Pinpoint the cell where the given text exists, returning its (x, y) midpoint coordinate. 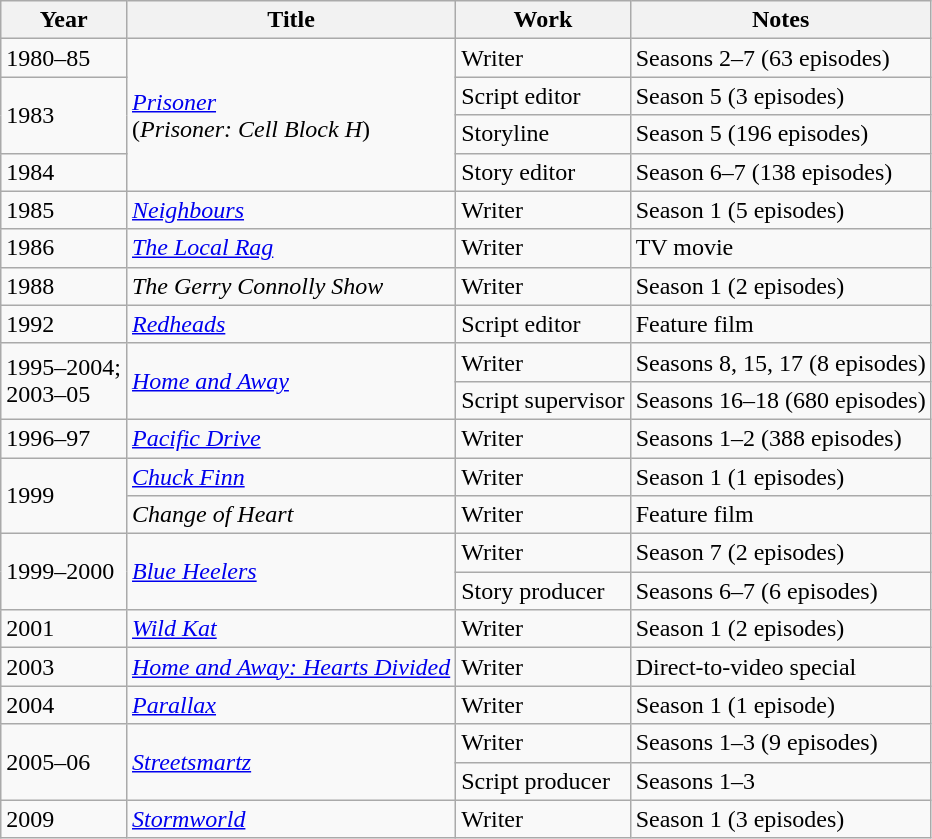
Change of Heart (290, 515)
Work (543, 20)
1986 (64, 248)
1996–97 (64, 438)
Notes (780, 20)
Story editor (543, 172)
1985 (64, 210)
Season 1 (5 episodes) (780, 210)
The Gerry Connolly Show (290, 286)
2005–06 (64, 762)
1984 (64, 172)
The Local Rag (290, 248)
Season 5 (196 episodes) (780, 134)
Year (64, 20)
Seasons 1–2 (388 episodes) (780, 438)
Title (290, 20)
2003 (64, 667)
2004 (64, 705)
Seasons 1–3 (780, 781)
Streetsmartz (290, 762)
Pacific Drive (290, 438)
Seasons 16–18 (680 episodes) (780, 400)
Prisoner(Prisoner: Cell Block H) (290, 115)
1999 (64, 496)
Stormworld (290, 819)
Season 1 (1 episodes) (780, 477)
Script supervisor (543, 400)
Season 1 (3 episodes) (780, 819)
1999–2000 (64, 572)
1995–2004;2003–05 (64, 381)
Neighbours (290, 210)
2009 (64, 819)
Seasons 8, 15, 17 (8 episodes) (780, 362)
Storyline (543, 134)
Chuck Finn (290, 477)
Direct-to-video special (780, 667)
Home and Away: Hearts Divided (290, 667)
2001 (64, 629)
1988 (64, 286)
Story producer (543, 591)
Wild Kat (290, 629)
1980–85 (64, 58)
Season 1 (1 episode) (780, 705)
1992 (64, 324)
Seasons 6–7 (6 episodes) (780, 591)
Script producer (543, 781)
Season 7 (2 episodes) (780, 553)
Blue Heelers (290, 572)
Parallax (290, 705)
1983 (64, 115)
Season 5 (3 episodes) (780, 96)
Redheads (290, 324)
Home and Away (290, 381)
Seasons 2–7 (63 episodes) (780, 58)
Seasons 1–3 (9 episodes) (780, 743)
TV movie (780, 248)
Season 6–7 (138 episodes) (780, 172)
